Output the [x, y] coordinate of the center of the cell containing the given text.  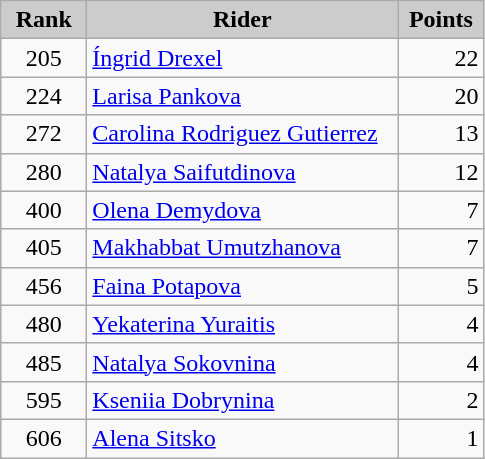
456 [44, 286]
224 [44, 96]
2 [441, 400]
485 [44, 362]
480 [44, 324]
595 [44, 400]
280 [44, 172]
606 [44, 438]
13 [441, 134]
20 [441, 96]
22 [441, 58]
Rider [242, 20]
Natalya Sokovnina [242, 362]
12 [441, 172]
1 [441, 438]
Natalya Saifutdinova [242, 172]
272 [44, 134]
Points [441, 20]
Faina Potapova [242, 286]
5 [441, 286]
205 [44, 58]
405 [44, 248]
400 [44, 210]
Yekaterina Yuraitis [242, 324]
Kseniia Dobrynina [242, 400]
Makhabbat Umutzhanova [242, 248]
Olena Demydova [242, 210]
Íngrid Drexel [242, 58]
Larisa Pankova [242, 96]
Rank [44, 20]
Alena Sitsko [242, 438]
Carolina Rodriguez Gutierrez [242, 134]
